For the text-containing cell, return its midpoint in [x, y] coordinate format. 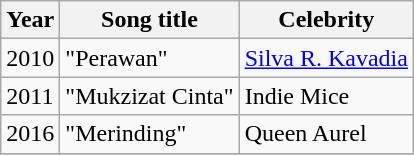
Song title [150, 20]
2011 [30, 96]
Indie Mice [326, 96]
Silva R. Kavadia [326, 58]
Celebrity [326, 20]
Queen Aurel [326, 134]
2016 [30, 134]
"Perawan" [150, 58]
"Mukzizat Cinta" [150, 96]
"Merinding" [150, 134]
Year [30, 20]
2010 [30, 58]
